Locate the cell with the specified text and output its [X, Y] center coordinate. 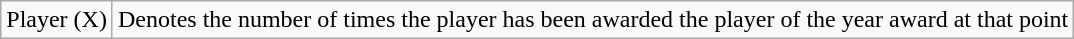
Player (X) [57, 20]
Denotes the number of times the player has been awarded the player of the year award at that point [592, 20]
